Determine the [X, Y] coordinate at the center of the cell enclosing the given text.  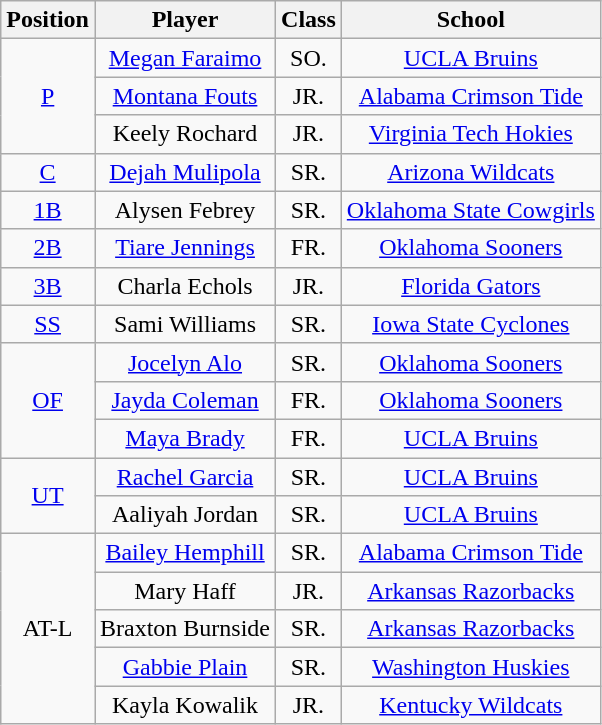
Virginia Tech Hokies [470, 134]
Maya Brady [184, 438]
Florida Gators [470, 286]
Mary Haff [184, 591]
Aaliyah Jordan [184, 515]
Bailey Hemphill [184, 553]
Iowa State Cyclones [470, 324]
Dejah Mulipola [184, 172]
UT [48, 496]
Kayla Kowalik [184, 705]
Charla Echols [184, 286]
SS [48, 324]
Jayda Coleman [184, 400]
OF [48, 400]
Gabbie Plain [184, 667]
Keely Rochard [184, 134]
Jocelyn Alo [184, 362]
3B [48, 286]
School [470, 20]
1B [48, 210]
P [48, 96]
2B [48, 248]
Position [48, 20]
Class [309, 20]
Sami Williams [184, 324]
Rachel Garcia [184, 477]
Megan Faraimo [184, 58]
Oklahoma State Cowgirls [470, 210]
Kentucky Wildcats [470, 705]
Montana Fouts [184, 96]
Player [184, 20]
Washington Huskies [470, 667]
Braxton Burnside [184, 629]
Arizona Wildcats [470, 172]
Tiare Jennings [184, 248]
AT-L [48, 629]
C [48, 172]
Alysen Febrey [184, 210]
SO. [309, 58]
